Search for the cell housing the specified text and yield its [x, y] center coordinate. 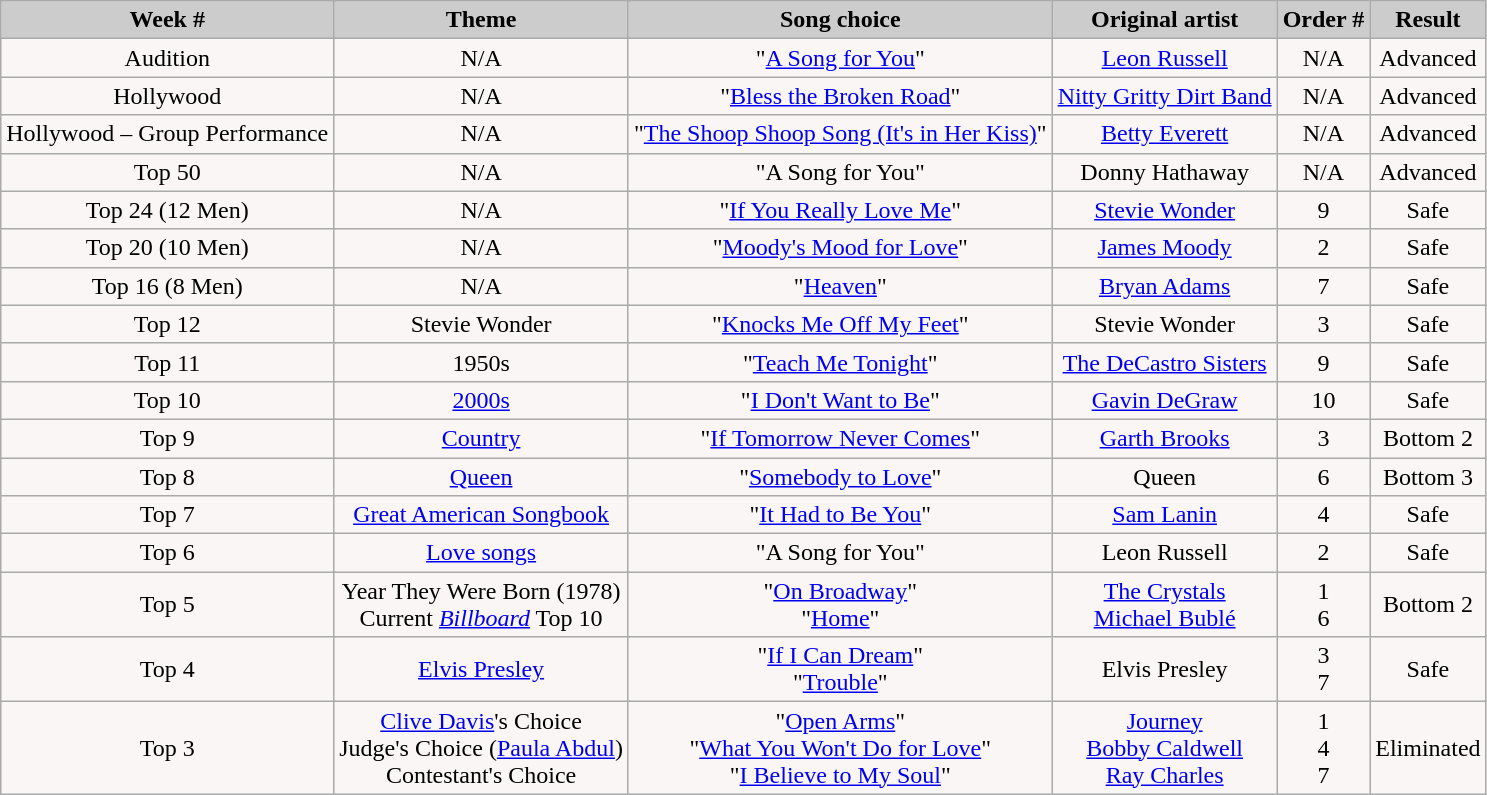
Clive Davis's ChoiceJudge's Choice (Paula Abdul)Contestant's Choice [482, 748]
JourneyBobby CaldwellRay Charles [1164, 748]
16 [1324, 604]
Hollywood [168, 96]
"I Don't Want to Be" [840, 400]
Nitty Gritty Dirt Band [1164, 96]
Great American Songbook [482, 515]
"The Shoop Shoop Song (It's in Her Kiss)" [840, 134]
"If I Can Dream""Trouble" [840, 670]
Country [482, 438]
"Bless the Broken Road" [840, 96]
Top 10 [168, 400]
Top 24 (12 Men) [168, 210]
Top 5 [168, 604]
"Open Arms""What You Won't Do for Love""I Believe to My Soul" [840, 748]
Top 4 [168, 670]
"Teach Me Tonight" [840, 362]
Top 16 (8 Men) [168, 286]
Top 6 [168, 553]
"Heaven" [840, 286]
Original artist [1164, 20]
4 [1324, 515]
Love songs [482, 553]
The CrystalsMichael Bublé [1164, 604]
Donny Hathaway [1164, 172]
The DeCastro Sisters [1164, 362]
"Knocks Me Off My Feet" [840, 324]
Sam Lanin [1164, 515]
Eliminated [1428, 748]
"On Broadway""Home" [840, 604]
37 [1324, 670]
Bryan Adams [1164, 286]
Song choice [840, 20]
6 [1324, 477]
Week # [168, 20]
Bottom 3 [1428, 477]
Top 20 (10 Men) [168, 248]
"It Had to Be You" [840, 515]
Result [1428, 20]
Hollywood – Group Performance [168, 134]
Garth Brooks [1164, 438]
Top 9 [168, 438]
Order # [1324, 20]
147 [1324, 748]
"Somebody to Love" [840, 477]
Betty Everett [1164, 134]
Top 50 [168, 172]
Top 7 [168, 515]
Top 8 [168, 477]
Top 3 [168, 748]
Year They Were Born (1978)Current Billboard Top 10 [482, 604]
Audition [168, 58]
Top 11 [168, 362]
2000s [482, 400]
"If You Really Love Me" [840, 210]
Gavin DeGraw [1164, 400]
10 [1324, 400]
Theme [482, 20]
"If Tomorrow Never Comes" [840, 438]
1950s [482, 362]
Top 12 [168, 324]
"Moody's Mood for Love" [840, 248]
James Moody [1164, 248]
7 [1324, 286]
